Search for the cell housing the specified text and yield its [x, y] center coordinate. 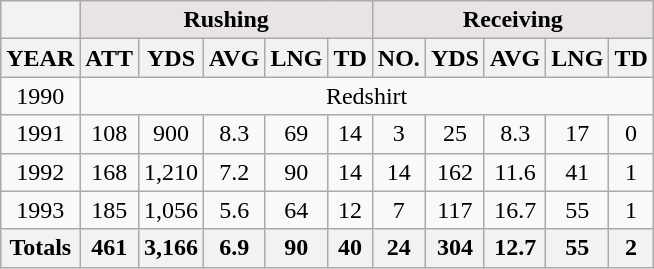
461 [110, 248]
40 [350, 248]
7.2 [234, 172]
Totals [40, 248]
168 [110, 172]
6.9 [234, 248]
24 [398, 248]
5.6 [234, 210]
7 [398, 210]
162 [454, 172]
0 [631, 134]
1,056 [170, 210]
1992 [40, 172]
2 [631, 248]
YEAR [40, 58]
1,210 [170, 172]
Redshirt [366, 96]
ATT [110, 58]
3,166 [170, 248]
1993 [40, 210]
25 [454, 134]
12 [350, 210]
16.7 [514, 210]
17 [578, 134]
11.6 [514, 172]
900 [170, 134]
64 [296, 210]
117 [454, 210]
41 [578, 172]
185 [110, 210]
69 [296, 134]
1991 [40, 134]
1990 [40, 96]
3 [398, 134]
NO. [398, 58]
Receiving [512, 20]
108 [110, 134]
Rushing [226, 20]
12.7 [514, 248]
304 [454, 248]
